For the text-containing cell, return its midpoint in (X, Y) coordinate format. 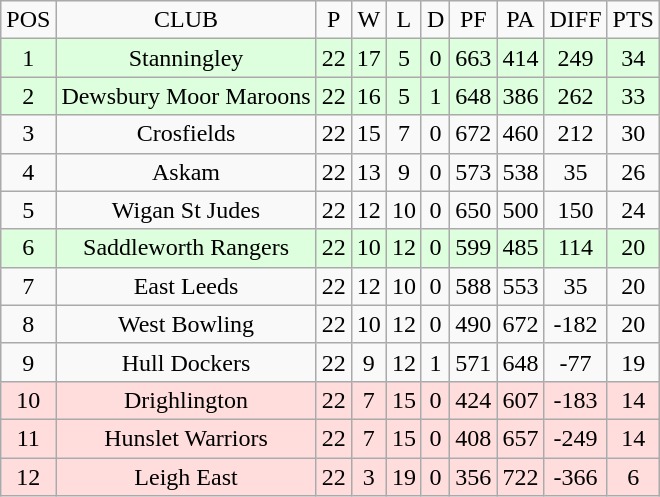
460 (520, 134)
PTS (633, 20)
-183 (576, 400)
2 (28, 96)
114 (576, 248)
Saddleworth Rangers (186, 248)
-182 (576, 324)
722 (520, 477)
30 (633, 134)
212 (576, 134)
Drighlington (186, 400)
Hull Dockers (186, 362)
Leigh East (186, 477)
599 (474, 248)
538 (520, 172)
East Leeds (186, 286)
663 (474, 58)
-366 (576, 477)
650 (474, 210)
Crosfields (186, 134)
485 (520, 248)
17 (368, 58)
-77 (576, 362)
553 (520, 286)
11 (28, 438)
L (404, 20)
573 (474, 172)
571 (474, 362)
POS (28, 20)
262 (576, 96)
CLUB (186, 20)
16 (368, 96)
500 (520, 210)
356 (474, 477)
DIFF (576, 20)
424 (474, 400)
26 (633, 172)
33 (633, 96)
607 (520, 400)
13 (368, 172)
657 (520, 438)
408 (474, 438)
249 (576, 58)
-249 (576, 438)
34 (633, 58)
8 (28, 324)
24 (633, 210)
Hunslet Warriors (186, 438)
W (368, 20)
PF (474, 20)
D (435, 20)
West Bowling (186, 324)
Dewsbury Moor Maroons (186, 96)
PA (520, 20)
Askam (186, 172)
414 (520, 58)
490 (474, 324)
Wigan St Judes (186, 210)
150 (576, 210)
Stanningley (186, 58)
P (334, 20)
4 (28, 172)
588 (474, 286)
386 (520, 96)
